Return the [X, Y] coordinate for the center point of the cell that contains the specified text.  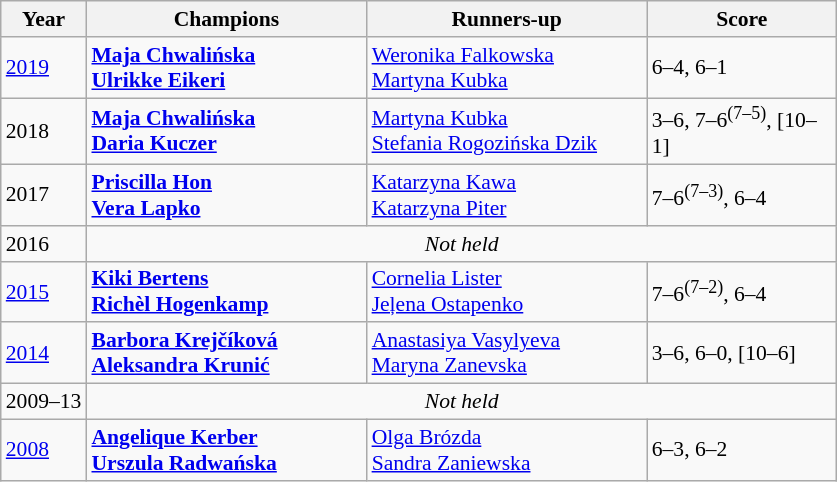
2018 [44, 132]
Priscilla Hon Vera Lapko [226, 196]
2014 [44, 354]
Weronika Falkowska Martyna Kubka [507, 68]
Runners-up [507, 19]
Champions [226, 19]
Kiki Bertens Richèl Hogenkamp [226, 292]
2008 [44, 450]
Anastasiya Vasylyeva Maryna Zanevska [507, 354]
Year [44, 19]
7–6(7–2), 6–4 [742, 292]
3–6, 6–0, [10–6] [742, 354]
6–3, 6–2 [742, 450]
Martyna Kubka Stefania Rogozińska Dzik [507, 132]
Katarzyna Kawa Katarzyna Piter [507, 196]
2019 [44, 68]
2009–13 [44, 402]
Barbora Krejčíková Aleksandra Krunić [226, 354]
3–6, 7–6(7–5), [10–1] [742, 132]
Maja Chwalińska Daria Kuczer [226, 132]
2016 [44, 244]
2017 [44, 196]
Score [742, 19]
7–6(7–3), 6–4 [742, 196]
Maja Chwalińska Ulrikke Eikeri [226, 68]
Olga Brózda Sandra Zaniewska [507, 450]
Cornelia Lister Jeļena Ostapenko [507, 292]
Angelique Kerber Urszula Radwańska [226, 450]
2015 [44, 292]
6–4, 6–1 [742, 68]
